Detect which cell encompasses the target text, then output its (x, y) center coordinate. 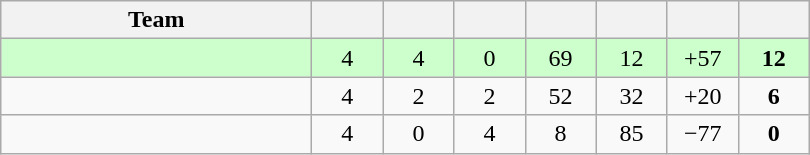
8 (560, 134)
−77 (702, 134)
69 (560, 58)
6 (774, 96)
+57 (702, 58)
32 (632, 96)
Team (156, 20)
52 (560, 96)
85 (632, 134)
+20 (702, 96)
